Scan for the cell matching the given text and deliver its (x, y) coordinate at center. 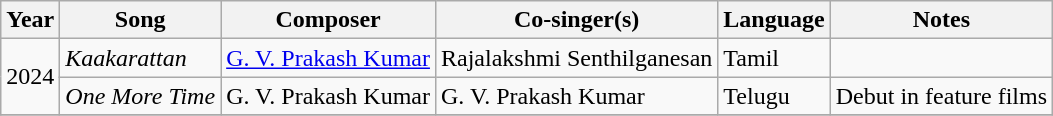
2024 (30, 77)
Debut in feature films (941, 96)
Rajalakshmi Senthilganesan (576, 58)
Kaakarattan (140, 58)
One More Time (140, 96)
Composer (328, 20)
Tamil (774, 58)
Language (774, 20)
Year (30, 20)
Co-singer(s) (576, 20)
Song (140, 20)
Telugu (774, 96)
Notes (941, 20)
